Detect which cell encompasses the target text, then output its (X, Y) center coordinate. 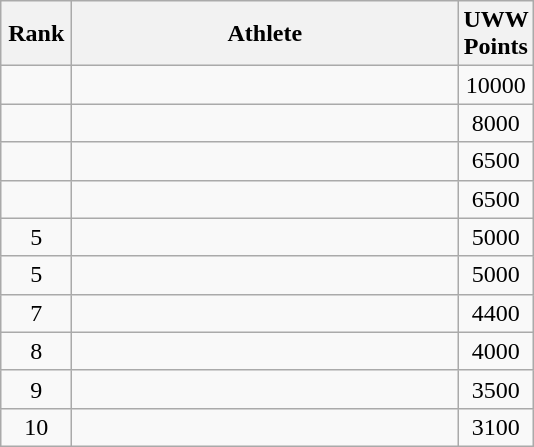
8 (36, 351)
10000 (496, 85)
7 (36, 313)
10 (36, 427)
4000 (496, 351)
Rank (36, 34)
Athlete (265, 34)
3500 (496, 389)
3100 (496, 427)
9 (36, 389)
UWW Points (496, 34)
4400 (496, 313)
8000 (496, 123)
